Find where the given text appears and provide that cell's center as (X, Y) coordinate. 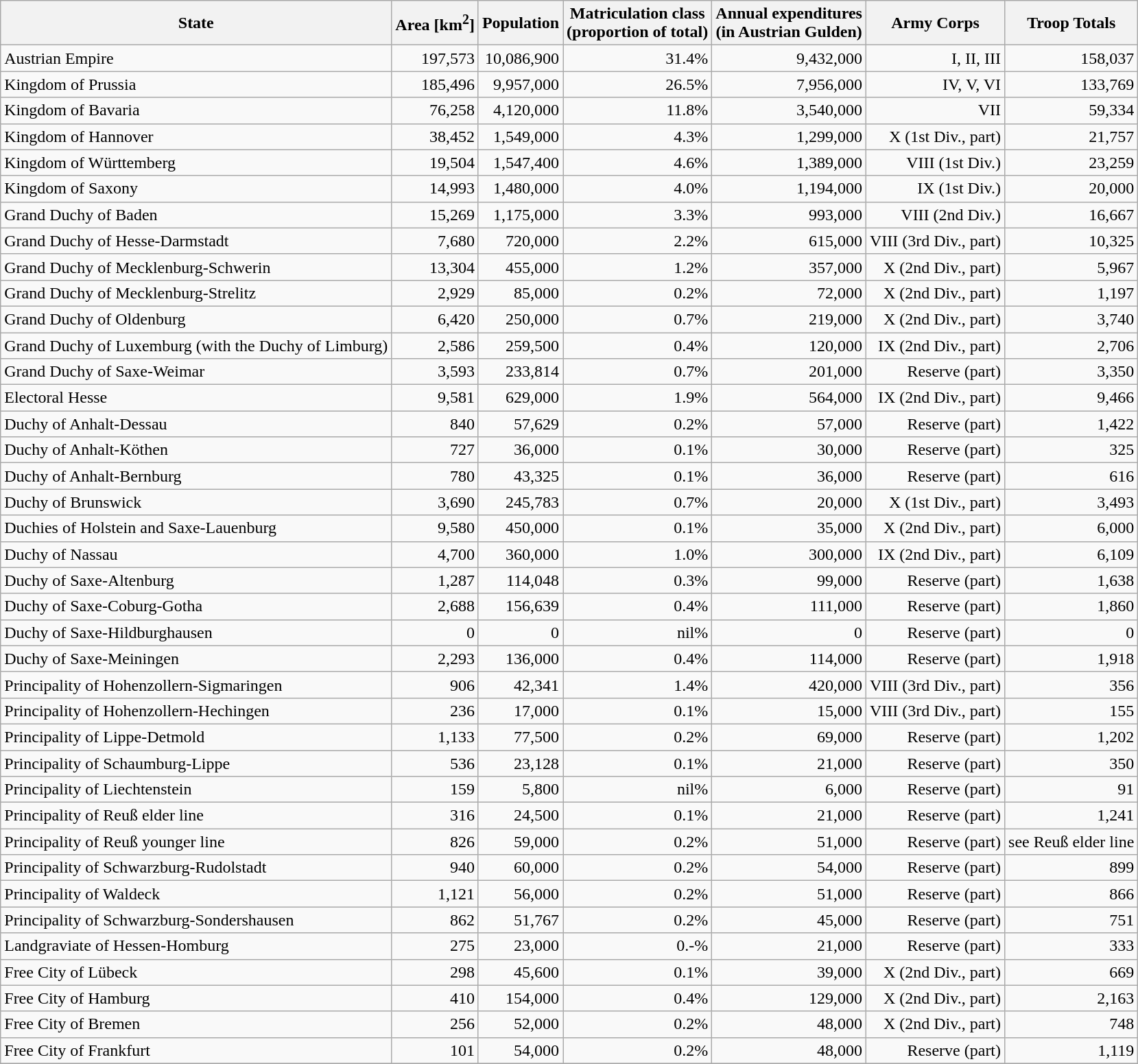
Duchies of Holstein and Saxe-Lauenburg (196, 528)
51,767 (520, 920)
300,000 (789, 554)
1,197 (1071, 293)
129,000 (789, 998)
236 (435, 711)
1.9% (638, 398)
410 (435, 998)
Electoral Hesse (196, 398)
6,109 (1071, 554)
Grand Duchy of Mecklenburg-Strelitz (196, 293)
120,000 (789, 345)
Landgraviate of Hessen-Homburg (196, 946)
59,000 (520, 842)
72,000 (789, 293)
840 (435, 424)
10,086,900 (520, 58)
Principality of Hohenzollern-Sigmaringen (196, 685)
Grand Duchy of Saxe-Weimar (196, 372)
see Reuß elder line (1071, 842)
31.4% (638, 58)
101 (435, 1050)
1,133 (435, 737)
133,769 (1071, 84)
VII (935, 110)
360,000 (520, 554)
450,000 (520, 528)
11.8% (638, 110)
Grand Duchy of Luxemburg (with the Duchy of Limburg) (196, 345)
38,452 (435, 137)
259,500 (520, 345)
940 (435, 868)
197,573 (435, 58)
2,293 (435, 659)
VIII (1st Div.) (935, 163)
256 (435, 1024)
201,000 (789, 372)
Free City of Bremen (196, 1024)
1,638 (1071, 580)
Austrian Empire (196, 58)
Principality of Reuß elder line (196, 816)
52,000 (520, 1024)
85,000 (520, 293)
Principality of Reuß younger line (196, 842)
1,194,000 (789, 189)
669 (1071, 972)
1,241 (1071, 816)
57,629 (520, 424)
2,688 (435, 606)
2,929 (435, 293)
1,422 (1071, 424)
9,957,000 (520, 84)
356 (1071, 685)
23,259 (1071, 163)
Area [km2] (435, 23)
Duchy of Anhalt-Köthen (196, 450)
899 (1071, 868)
455,000 (520, 267)
629,000 (520, 398)
720,000 (520, 241)
Principality of Lippe-Detmold (196, 737)
Grand Duchy of Baden (196, 215)
Army Corps (935, 23)
15,269 (435, 215)
3,350 (1071, 372)
862 (435, 920)
2.2% (638, 241)
1,547,400 (520, 163)
7,680 (435, 241)
24,500 (520, 816)
77,500 (520, 737)
4.0% (638, 189)
99,000 (789, 580)
45,000 (789, 920)
615,000 (789, 241)
826 (435, 842)
155 (1071, 711)
91 (1071, 790)
Matriculation class(proportion of total) (638, 23)
Duchy of Anhalt-Dessau (196, 424)
154,000 (520, 998)
9,581 (435, 398)
9,432,000 (789, 58)
780 (435, 476)
Annual expenditures (in Austrian Gulden) (789, 23)
5,800 (520, 790)
Duchy of Saxe-Hildburghausen (196, 633)
19,504 (435, 163)
6,420 (435, 319)
9,466 (1071, 398)
Kingdom of Saxony (196, 189)
Duchy of Saxe-Meiningen (196, 659)
748 (1071, 1024)
39,000 (789, 972)
30,000 (789, 450)
114,000 (789, 659)
59,334 (1071, 110)
Kingdom of Württemberg (196, 163)
43,325 (520, 476)
3,540,000 (789, 110)
Kingdom of Bavaria (196, 110)
2,706 (1071, 345)
State (196, 23)
5,967 (1071, 267)
Principality of Waldeck (196, 894)
245,783 (520, 502)
906 (435, 685)
1.4% (638, 685)
Free City of Hamburg (196, 998)
1,299,000 (789, 137)
751 (1071, 920)
1,121 (435, 894)
1,202 (1071, 737)
1.2% (638, 267)
114,048 (520, 580)
325 (1071, 450)
156,639 (520, 606)
4,120,000 (520, 110)
136,000 (520, 659)
10,325 (1071, 241)
Free City of Frankfurt (196, 1050)
159 (435, 790)
3,493 (1071, 502)
69,000 (789, 737)
Troop Totals (1071, 23)
1.0% (638, 554)
Duchy of Nassau (196, 554)
233,814 (520, 372)
Principality of Schaumburg-Lippe (196, 764)
185,496 (435, 84)
0.3% (638, 580)
57,000 (789, 424)
Free City of Lübeck (196, 972)
993,000 (789, 215)
14,993 (435, 189)
357,000 (789, 267)
1,918 (1071, 659)
42,341 (520, 685)
Duchy of Saxe-Altenburg (196, 580)
23,128 (520, 764)
76,258 (435, 110)
1,480,000 (520, 189)
4,700 (435, 554)
1,549,000 (520, 137)
15,000 (789, 711)
250,000 (520, 319)
Kingdom of Prussia (196, 84)
16,667 (1071, 215)
26.5% (638, 84)
3,740 (1071, 319)
Grand Duchy of Hesse-Darmstadt (196, 241)
7,956,000 (789, 84)
316 (435, 816)
1,287 (435, 580)
9,580 (435, 528)
158,037 (1071, 58)
536 (435, 764)
298 (435, 972)
13,304 (435, 267)
17,000 (520, 711)
3.3% (638, 215)
60,000 (520, 868)
111,000 (789, 606)
I, II, III (935, 58)
IX (1st Div.) (935, 189)
275 (435, 946)
350 (1071, 764)
23,000 (520, 946)
616 (1071, 476)
219,000 (789, 319)
333 (1071, 946)
4.6% (638, 163)
0.-% (638, 946)
564,000 (789, 398)
1,119 (1071, 1050)
Duchy of Anhalt-Bernburg (196, 476)
3,593 (435, 372)
2,163 (1071, 998)
420,000 (789, 685)
1,860 (1071, 606)
Kingdom of Hannover (196, 137)
IV, V, VI (935, 84)
Population (520, 23)
56,000 (520, 894)
727 (435, 450)
2,586 (435, 345)
Principality of Liechtenstein (196, 790)
Duchy of Saxe-Coburg-Gotha (196, 606)
Principality of Schwarzburg-Rudolstadt (196, 868)
Principality of Hohenzollern-Hechingen (196, 711)
866 (1071, 894)
Grand Duchy of Oldenburg (196, 319)
45,600 (520, 972)
35,000 (789, 528)
21,757 (1071, 137)
3,690 (435, 502)
4.3% (638, 137)
1,175,000 (520, 215)
Principality of Schwarzburg-Sondershausen (196, 920)
1,389,000 (789, 163)
Duchy of Brunswick (196, 502)
VIII (2nd Div.) (935, 215)
Grand Duchy of Mecklenburg-Schwerin (196, 267)
